Output the (x, y) coordinate of the center of the cell containing the given text.  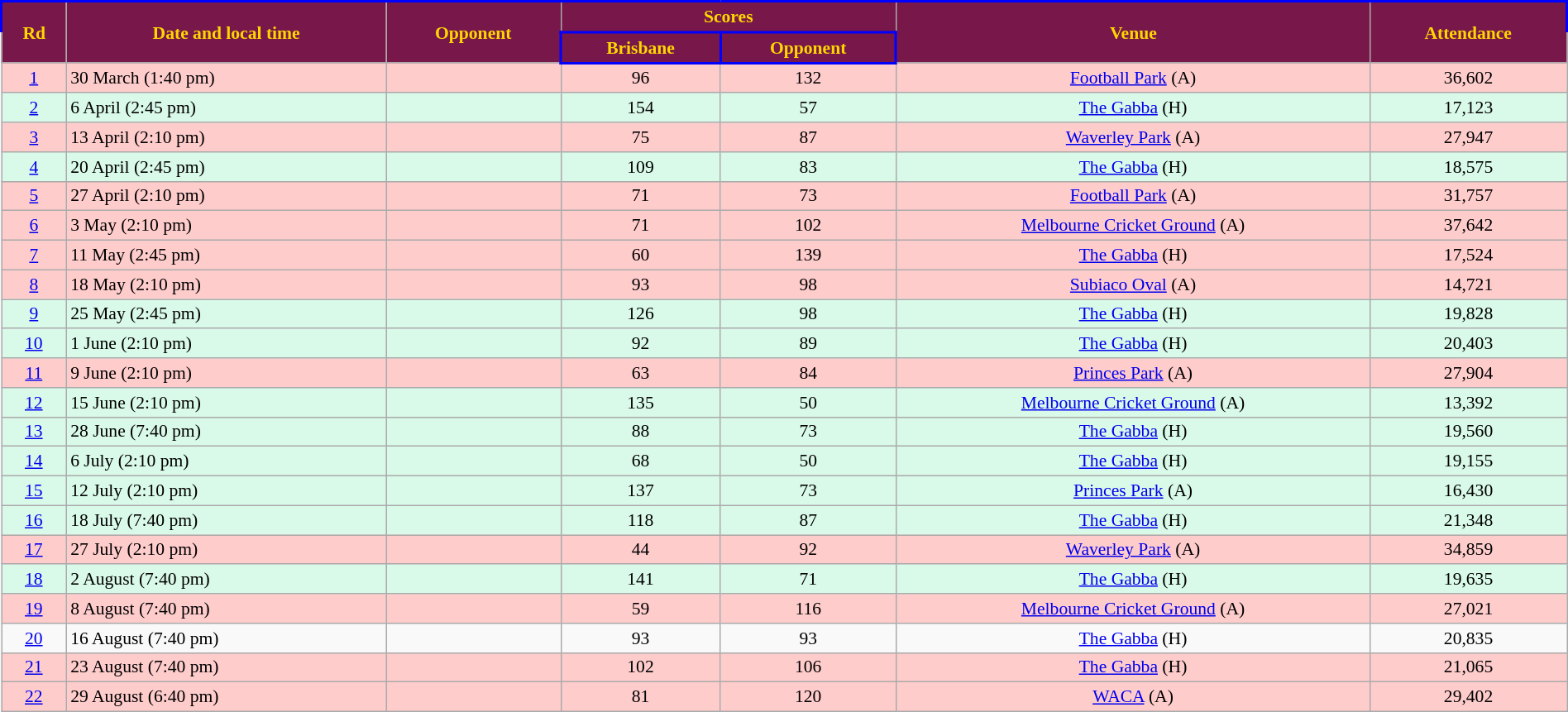
12 July (2:10 pm) (227, 491)
21,348 (1469, 520)
16 (35, 520)
3 May (2:10 pm) (227, 226)
68 (640, 461)
16 August (7:40 pm) (227, 638)
27 July (2:10 pm) (227, 550)
132 (809, 78)
27 April (2:10 pm) (227, 196)
20,835 (1469, 638)
21 (35, 667)
109 (640, 167)
120 (809, 697)
37,642 (1469, 226)
Rd (35, 32)
17 (35, 550)
6 (35, 226)
141 (640, 580)
2 (35, 108)
75 (640, 137)
60 (640, 256)
3 (35, 137)
22 (35, 697)
1 June (2:10 pm) (227, 344)
10 (35, 344)
11 (35, 373)
1 (35, 78)
7 (35, 256)
20 April (2:45 pm) (227, 167)
21,065 (1469, 667)
15 June (2:10 pm) (227, 403)
18 May (2:10 pm) (227, 284)
106 (809, 667)
23 August (7:40 pm) (227, 667)
20,403 (1469, 344)
11 May (2:45 pm) (227, 256)
44 (640, 550)
96 (640, 78)
15 (35, 491)
2 August (7:40 pm) (227, 580)
139 (809, 256)
Date and local time (227, 32)
20 (35, 638)
16,430 (1469, 491)
89 (809, 344)
88 (640, 432)
17,123 (1469, 108)
5 (35, 196)
4 (35, 167)
83 (809, 167)
8 August (7:40 pm) (227, 609)
57 (809, 108)
18 July (7:40 pm) (227, 520)
12 (35, 403)
14 (35, 461)
126 (640, 314)
116 (809, 609)
17,524 (1469, 256)
34,859 (1469, 550)
19,560 (1469, 432)
135 (640, 403)
6 April (2:45 pm) (227, 108)
13,392 (1469, 403)
6 July (2:10 pm) (227, 461)
19 (35, 609)
9 (35, 314)
18 (35, 580)
27,947 (1469, 137)
59 (640, 609)
27,904 (1469, 373)
30 March (1:40 pm) (227, 78)
13 April (2:10 pm) (227, 137)
118 (640, 520)
137 (640, 491)
63 (640, 373)
Venue (1133, 32)
13 (35, 432)
8 (35, 284)
Subiaco Oval (A) (1133, 284)
31,757 (1469, 196)
81 (640, 697)
14,721 (1469, 284)
19,155 (1469, 461)
9 June (2:10 pm) (227, 373)
WACA (A) (1133, 697)
19,828 (1469, 314)
36,602 (1469, 78)
154 (640, 108)
25 May (2:45 pm) (227, 314)
84 (809, 373)
Scores (728, 17)
Brisbane (640, 48)
Attendance (1469, 32)
29 August (6:40 pm) (227, 697)
27,021 (1469, 609)
19,635 (1469, 580)
28 June (7:40 pm) (227, 432)
18,575 (1469, 167)
29,402 (1469, 697)
